Scan for the cell matching the given text and deliver its [x, y] coordinate at center. 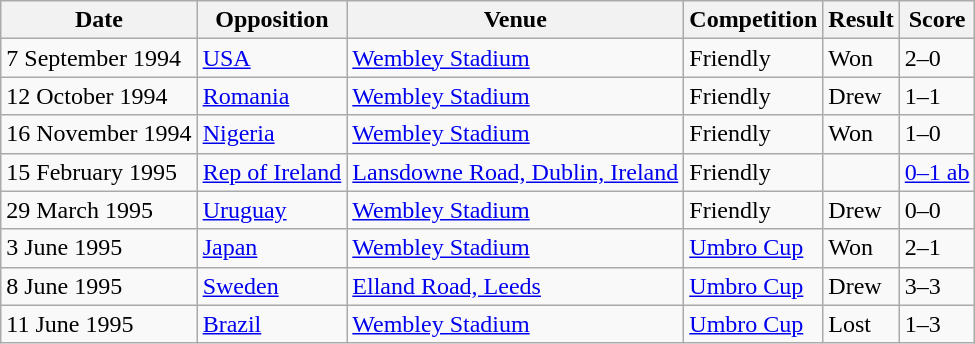
USA [272, 58]
Elland Road, Leeds [516, 286]
0–0 [937, 210]
Romania [272, 96]
2–1 [937, 248]
Lost [861, 324]
Lansdowne Road, Dublin, Ireland [516, 172]
29 March 1995 [99, 210]
Rep of Ireland [272, 172]
Date [99, 20]
Competition [754, 20]
7 September 1994 [99, 58]
Uruguay [272, 210]
1–1 [937, 96]
11 June 1995 [99, 324]
3 June 1995 [99, 248]
Nigeria [272, 134]
3–3 [937, 286]
0–1 ab [937, 172]
Score [937, 20]
Sweden [272, 286]
Result [861, 20]
12 October 1994 [99, 96]
2–0 [937, 58]
Venue [516, 20]
16 November 1994 [99, 134]
8 June 1995 [99, 286]
Brazil [272, 324]
Japan [272, 248]
1–0 [937, 134]
1–3 [937, 324]
Opposition [272, 20]
15 February 1995 [99, 172]
